Determine the (X, Y) coordinate at the center of the cell enclosing the given text.  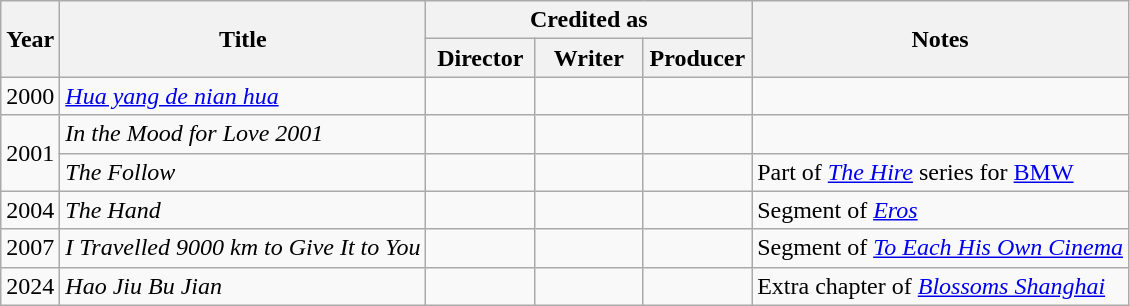
Year (30, 39)
Title (243, 39)
The Follow (243, 172)
2007 (30, 248)
Hao Jiu Bu Jian (243, 286)
Segment of To Each His Own Cinema (940, 248)
Writer (590, 58)
Extra chapter of Blossoms Shanghai (940, 286)
Director (480, 58)
2000 (30, 96)
2001 (30, 153)
2024 (30, 286)
The Hand (243, 210)
Producer (698, 58)
In the Mood for Love 2001 (243, 134)
Segment of Eros (940, 210)
Credited as (589, 20)
Hua yang de nian hua (243, 96)
Notes (940, 39)
Part of The Hire series for BMW (940, 172)
2004 (30, 210)
I Travelled 9000 km to Give It to You (243, 248)
